Extract the [X, Y] coordinate from the center of the cell holding the provided text.  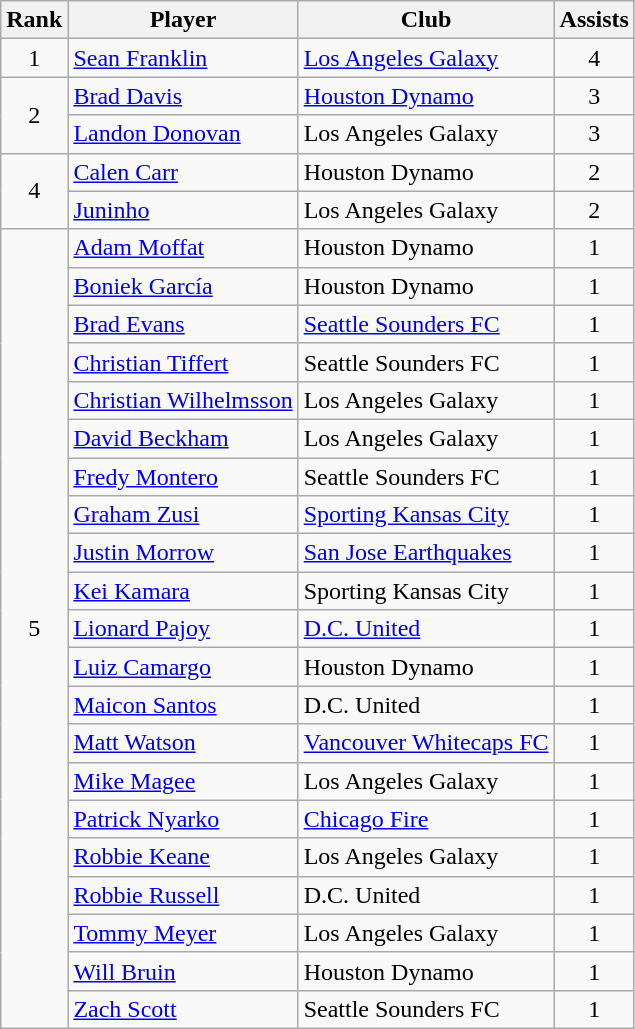
Sean Franklin [183, 58]
Boniek García [183, 286]
Club [426, 20]
Chicago Fire [426, 819]
Adam Moffat [183, 248]
Kei Kamara [183, 591]
Brad Davis [183, 96]
David Beckham [183, 438]
Robbie Russell [183, 895]
Graham Zusi [183, 515]
Robbie Keane [183, 857]
San Jose Earthquakes [426, 553]
Brad Evans [183, 324]
Mike Magee [183, 781]
Vancouver Whitecaps FC [426, 743]
Landon Donovan [183, 134]
Maicon Santos [183, 705]
Patrick Nyarko [183, 819]
Justin Morrow [183, 553]
Christian Wilhelmsson [183, 400]
Christian Tiffert [183, 362]
Matt Watson [183, 743]
Fredy Montero [183, 477]
Will Bruin [183, 971]
Rank [34, 20]
Player [183, 20]
Assists [594, 20]
Juninho [183, 210]
Luiz Camargo [183, 667]
Tommy Meyer [183, 933]
Zach Scott [183, 1009]
Lionard Pajoy [183, 629]
Calen Carr [183, 172]
5 [34, 628]
